Identify which cell holds the provided text, then report its (X, Y) central coordinate. 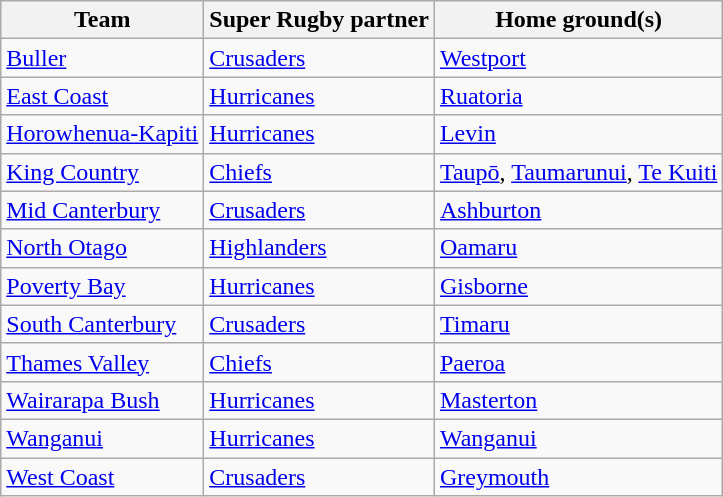
Greymouth (578, 477)
East Coast (102, 96)
Team (102, 20)
Super Rugby partner (320, 20)
King Country (102, 172)
Buller (102, 58)
Gisborne (578, 286)
Masterton (578, 400)
North Otago (102, 248)
Home ground(s) (578, 20)
Levin (578, 134)
Highlanders (320, 248)
Paeroa (578, 362)
Ashburton (578, 210)
Thames Valley (102, 362)
Mid Canterbury (102, 210)
Taupō, Taumarunui, Te Kuiti (578, 172)
Poverty Bay (102, 286)
South Canterbury (102, 324)
West Coast (102, 477)
Timaru (578, 324)
Oamaru (578, 248)
Westport (578, 58)
Ruatoria (578, 96)
Wairarapa Bush (102, 400)
Horowhenua-Kapiti (102, 134)
